Identify which cell holds the provided text, then report its [X, Y] central coordinate. 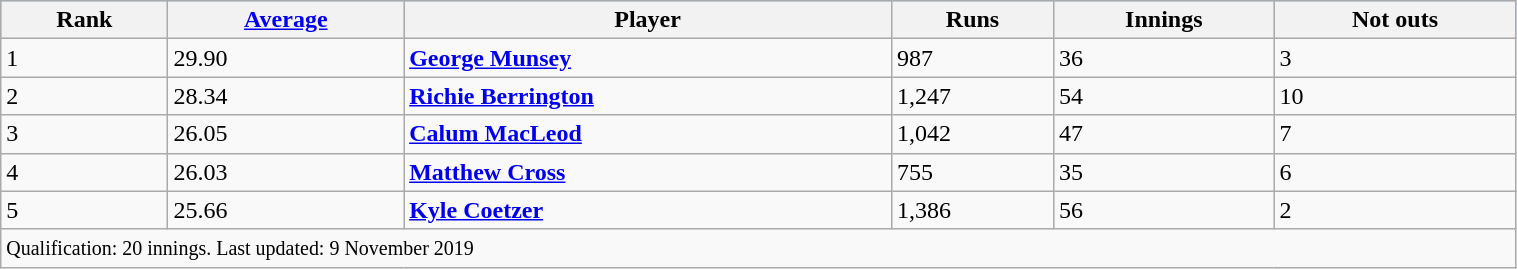
26.03 [286, 172]
54 [1164, 96]
1,247 [972, 96]
10 [1395, 96]
1 [84, 58]
4 [84, 172]
6 [1395, 172]
Calum MacLeod [648, 134]
36 [1164, 58]
35 [1164, 172]
1,042 [972, 134]
5 [84, 210]
26.05 [286, 134]
Qualification: 20 innings. Last updated: 9 November 2019 [758, 248]
Innings [1164, 20]
Matthew Cross [648, 172]
Runs [972, 20]
1,386 [972, 210]
56 [1164, 210]
Player [648, 20]
28.34 [286, 96]
Richie Berrington [648, 96]
Kyle Coetzer [648, 210]
755 [972, 172]
Average [286, 20]
George Munsey [648, 58]
Not outs [1395, 20]
987 [972, 58]
25.66 [286, 210]
7 [1395, 134]
29.90 [286, 58]
47 [1164, 134]
Rank [84, 20]
